Return the (X, Y) coordinate for the center point of the cell that contains the specified text.  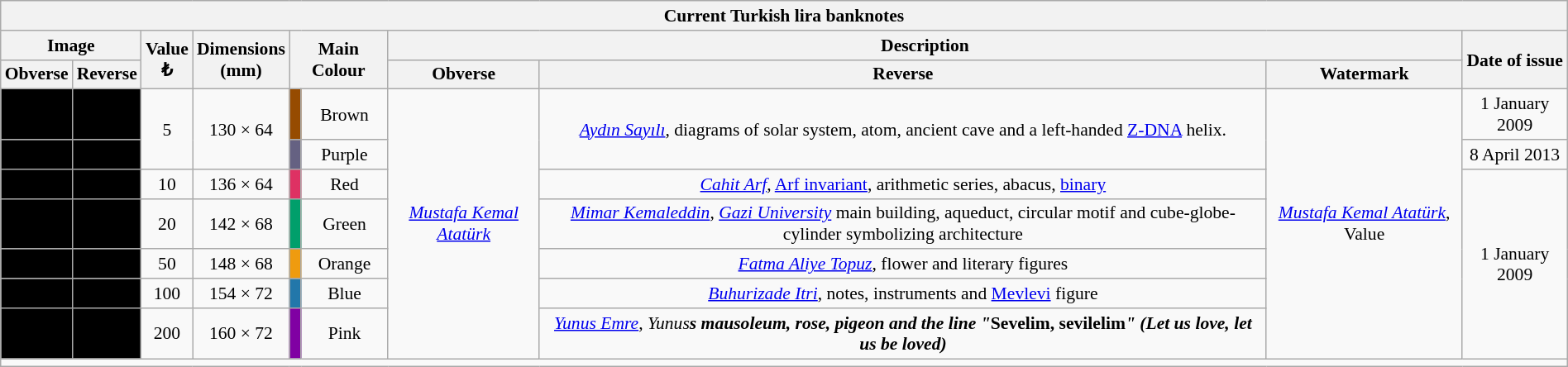
Current Turkish lira banknotes (784, 16)
8 April 2013 (1515, 155)
Watermark (1365, 74)
Brown (344, 114)
10 (167, 184)
136 × 64 (241, 184)
148 × 68 (241, 265)
Mustafa Kemal Atatürk (464, 224)
20 (167, 223)
Orange (344, 265)
Yunus Emre, Yunuss mausoleum, rose, pigeon and the line "Sevelim, sevilelim" (Let us love, let us be loved) (903, 334)
130 × 64 (241, 129)
Mustafa Kemal Atatürk, Value (1365, 224)
160 × 72 (241, 334)
Mimar Kemaleddin, Gazi University main building, aqueduct, circular motif and cube-globe-cylinder symbolizing architecture (903, 223)
Pink (344, 334)
142 × 68 (241, 223)
Dimensions(mm) (241, 60)
Image (71, 45)
154 × 72 (241, 293)
100 (167, 293)
Value₺ (167, 60)
Buhurizade Itri, notes, instruments and Mevlevi figure (903, 293)
5 (167, 129)
50 (167, 265)
Cahit Arf, Arf invariant, arithmetic series, abacus, binary (903, 184)
Description (925, 45)
Blue (344, 293)
Main Colour (339, 60)
200 (167, 334)
Purple (344, 155)
Green (344, 223)
Date of issue (1515, 60)
Red (344, 184)
Aydın Sayılı, diagrams of solar system, atom, ancient cave and a left-handed Z-DNA helix. (903, 129)
Fatma Aliye Topuz, flower and literary figures (903, 265)
